Output the [x, y] coordinate of the center of the cell containing the given text.  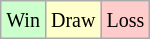
Loss [126, 20]
Draw [72, 20]
Win [24, 20]
